Identify which cell holds the provided text, then report its (X, Y) central coordinate. 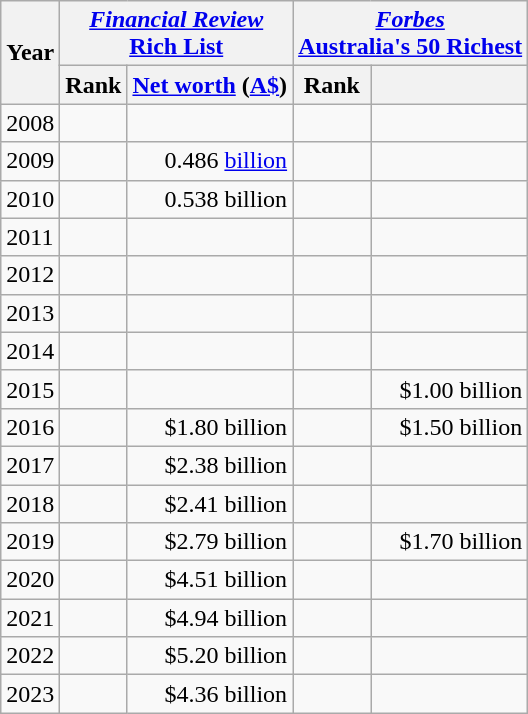
$1.50 billion (450, 427)
2011 (30, 237)
2014 (30, 351)
2012 (30, 275)
$2.38 billion (210, 465)
2022 (30, 656)
$1.70 billion (450, 542)
2015 (30, 389)
2018 (30, 503)
2016 (30, 427)
$2.41 billion (210, 503)
$4.51 billion (210, 580)
$1.80 billion (210, 427)
2019 (30, 542)
$5.20 billion (210, 656)
2008 (30, 123)
Financial ReviewRich List (176, 34)
0.486 billion (210, 161)
2021 (30, 618)
$4.94 billion (210, 618)
ForbesAustralia's 50 Richest (410, 34)
$4.36 billion (210, 694)
2023 (30, 694)
2009 (30, 161)
2010 (30, 199)
0.538 billion (210, 199)
Year (30, 52)
Net worth (A$) (210, 85)
2013 (30, 313)
2017 (30, 465)
2020 (30, 580)
$1.00 billion (450, 389)
$2.79 billion (210, 542)
